Search for the cell housing the specified text and yield its (x, y) center coordinate. 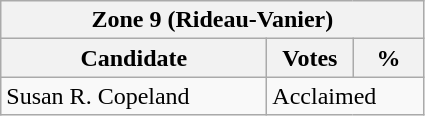
% (388, 58)
Susan R. Copeland (134, 96)
Acclaimed (346, 96)
Votes (310, 58)
Candidate (134, 58)
Zone 9 (Rideau-Vanier) (212, 20)
